Return the [X, Y] coordinate for the center point of the cell that contains the specified text.  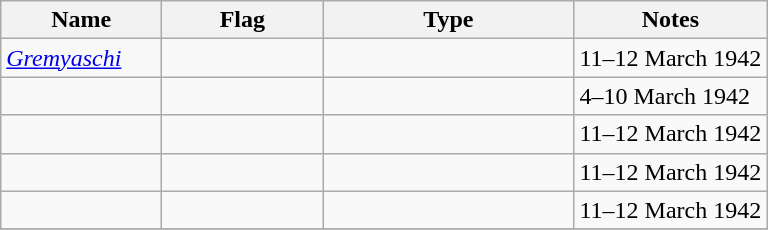
Notes [670, 20]
Type [448, 20]
Name [82, 20]
Gremyaschi [82, 58]
Flag [242, 20]
4–10 March 1942 [670, 96]
